Identify which cell holds the provided text, then report its (X, Y) central coordinate. 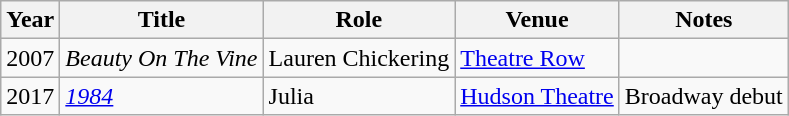
Venue (538, 20)
Julia (359, 96)
Broadway debut (704, 96)
Hudson Theatre (538, 96)
2007 (30, 58)
2017 (30, 96)
Lauren Chickering (359, 58)
Beauty On The Vine (162, 58)
Role (359, 20)
1984 (162, 96)
Title (162, 20)
Theatre Row (538, 58)
Year (30, 20)
Notes (704, 20)
